Return the [x, y] coordinate for the center point of the cell that contains the specified text.  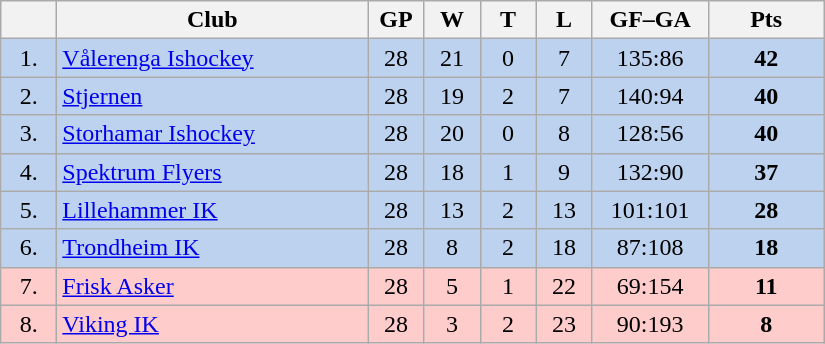
11 [766, 286]
87:108 [650, 248]
69:154 [650, 286]
2. [29, 96]
37 [766, 172]
42 [766, 58]
22 [564, 286]
Stjernen [212, 96]
90:193 [650, 324]
7. [29, 286]
Pts [766, 20]
20 [452, 134]
Viking IK [212, 324]
9 [564, 172]
T [508, 20]
140:94 [650, 96]
4. [29, 172]
1. [29, 58]
19 [452, 96]
Vålerenga Ishockey [212, 58]
Lillehammer IK [212, 210]
GF–GA [650, 20]
5 [452, 286]
Club [212, 20]
132:90 [650, 172]
21 [452, 58]
Storhamar Ishockey [212, 134]
3 [452, 324]
3. [29, 134]
L [564, 20]
Frisk Asker [212, 286]
W [452, 20]
GP [396, 20]
8. [29, 324]
6. [29, 248]
128:56 [650, 134]
135:86 [650, 58]
Spektrum Flyers [212, 172]
Trondheim IK [212, 248]
5. [29, 210]
23 [564, 324]
101:101 [650, 210]
